Locate the cell with the specified text and output its (x, y) center coordinate. 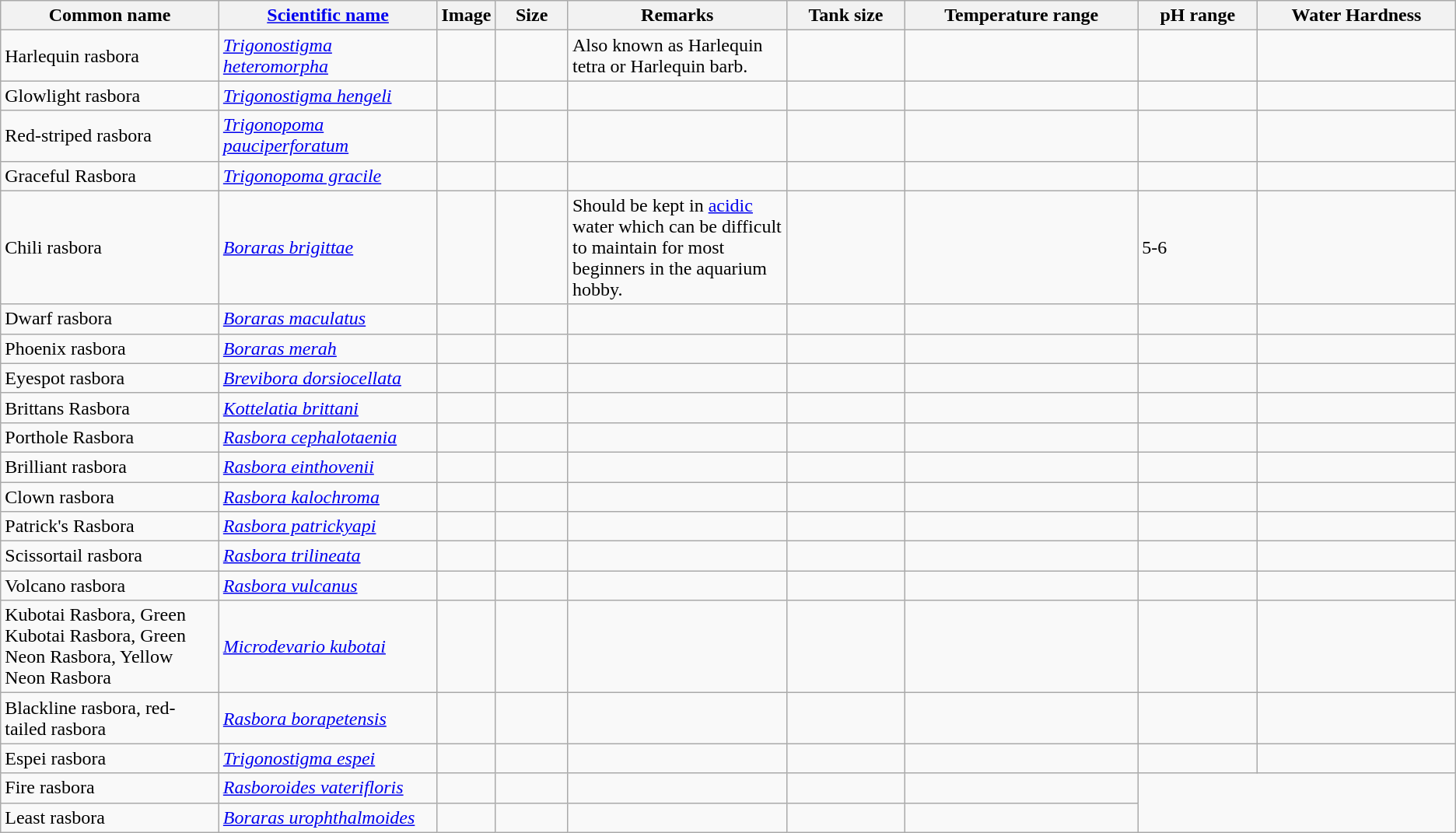
Rasbora kalochroma (328, 497)
Rasboroides vaterifloris (328, 788)
Boraras brigittae (328, 247)
Patrick's Rasbora (110, 527)
pH range (1198, 16)
Dwarf rasbora (110, 319)
Rasbora patrickyapi (328, 527)
Brilliant rasbora (110, 467)
Rasbora vulcanus (328, 586)
Rasbora einthovenii (328, 467)
Least rasbora (110, 817)
Trigonopoma pauciperforatum (328, 135)
Water Hardness (1356, 16)
Scissortail rasbora (110, 556)
Also known as Harlequin tetra or Harlequin barb. (677, 56)
Scientific name (328, 16)
Brittans Rasbora (110, 408)
Eyespot rasbora (110, 378)
Blackline rasbora, red-tailed rasbora (110, 719)
Kottelatia brittani (328, 408)
Graceful Rasbora (110, 176)
Rasbora trilineata (328, 556)
Chili rasbora (110, 247)
Trigonostigma hengeli (328, 96)
Boraras urophthalmoides (328, 817)
Common name (110, 16)
Tank size (846, 16)
Boraras merah (328, 348)
Harlequin rasbora (110, 56)
Kubotai Rasbora, Green Kubotai Rasbora, Green Neon Rasbora, Yellow Neon Rasbora (110, 647)
Porthole Rasbora (110, 437)
5-6 (1198, 247)
Trigonopoma gracile (328, 176)
Temperature range (1022, 16)
Volcano rasbora (110, 586)
Rasbora borapetensis (328, 719)
Glowlight rasbora (110, 96)
Size (532, 16)
Fire rasbora (110, 788)
Should be kept in acidic water which can be difficult to maintain for most beginners in the aquarium hobby. (677, 247)
Trigonostigma heteromorpha (328, 56)
Phoenix rasbora (110, 348)
Boraras maculatus (328, 319)
Image (467, 16)
Trigonostigma espei (328, 758)
Clown rasbora (110, 497)
Brevibora dorsiocellata (328, 378)
Espei rasbora (110, 758)
Remarks (677, 16)
Rasbora cephalotaenia (328, 437)
Red-striped rasbora (110, 135)
Microdevario kubotai (328, 647)
